Detect which cell encompasses the target text, then output its (X, Y) center coordinate. 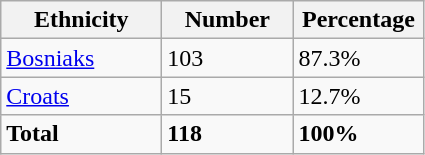
Croats (82, 96)
Bosniaks (82, 58)
Total (82, 134)
Ethnicity (82, 20)
15 (228, 96)
12.7% (358, 96)
100% (358, 134)
118 (228, 134)
Percentage (358, 20)
Number (228, 20)
103 (228, 58)
87.3% (358, 58)
